For the text-containing cell, return its midpoint in (x, y) coordinate format. 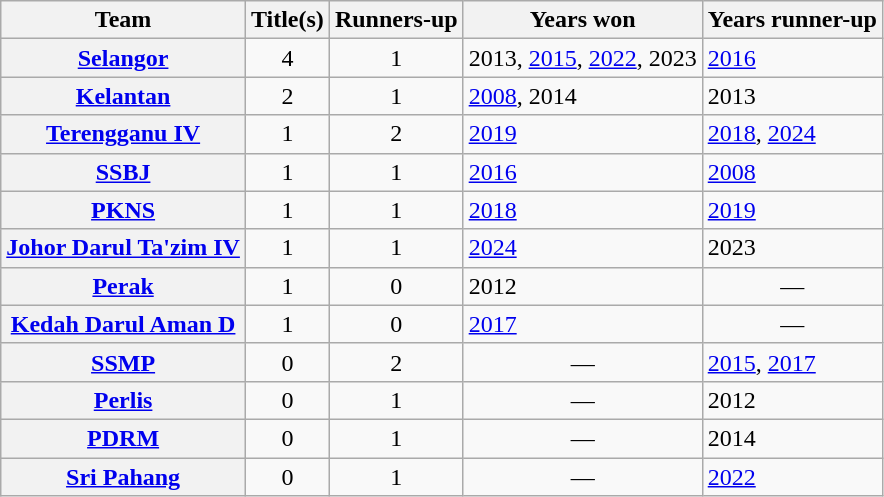
Kelantan (124, 96)
2008, 2014 (582, 96)
Perlis (124, 400)
2023 (792, 248)
Team (124, 20)
2024 (582, 248)
2008 (792, 172)
Terengganu IV (124, 134)
2013, 2015, 2022, 2023 (582, 58)
Kedah Darul Aman D (124, 324)
PDRM (124, 438)
Years runner-up (792, 20)
2022 (792, 477)
2013 (792, 96)
Title(s) (287, 20)
4 (287, 58)
Years won (582, 20)
PKNS (124, 210)
2017 (582, 324)
Sri Pahang (124, 477)
2018, 2024 (792, 134)
2014 (792, 438)
SSBJ (124, 172)
SSMP (124, 362)
Selangor (124, 58)
Runners-up (396, 20)
Johor Darul Ta'zim IV (124, 248)
Perak (124, 286)
2018 (582, 210)
2015, 2017 (792, 362)
